Find where the given text appears and provide that cell's center as [X, Y] coordinate. 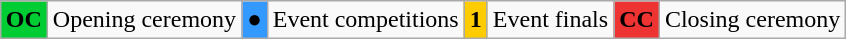
CC [637, 20]
Event finals [550, 20]
OC [24, 20]
Opening ceremony [144, 20]
● [255, 20]
Closing ceremony [752, 20]
Event competitions [366, 20]
1 [476, 20]
